Detect which cell encompasses the target text, then output its [X, Y] center coordinate. 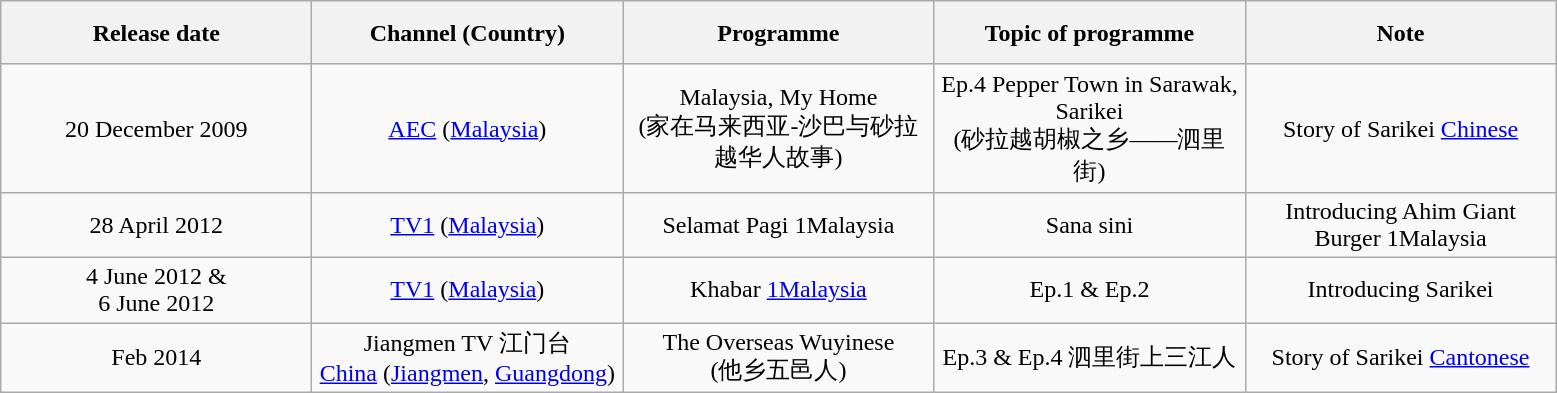
Feb 2014 [156, 357]
Malaysia, My Home(家在马来西亚-沙巴与砂拉越华人故事) [778, 128]
AEC (Malaysia) [468, 128]
28 April 2012 [156, 224]
Jiangmen TV 江门台China (Jiangmen, Guangdong) [468, 357]
Programme [778, 33]
4 June 2012 &6 June 2012 [156, 290]
Introducing Sarikei [1400, 290]
Selamat Pagi 1Malaysia [778, 224]
Ep.4 Pepper Town in Sarawak, Sarikei(砂拉越胡椒之乡——泗里街) [1090, 128]
The Overseas Wuyinese(他乡五邑人) [778, 357]
Topic of programme [1090, 33]
Ep.1 & Ep.2 [1090, 290]
Introducing Ahim Giant Burger 1Malaysia [1400, 224]
Note [1400, 33]
20 December 2009 [156, 128]
Story of Sarikei Cantonese [1400, 357]
Channel (Country) [468, 33]
Release date [156, 33]
Sana sini [1090, 224]
Ep.3 & Ep.4 泗里街上三江人 [1090, 357]
Story of Sarikei Chinese [1400, 128]
Khabar 1Malaysia [778, 290]
